Search for the cell housing the specified text and yield its [X, Y] center coordinate. 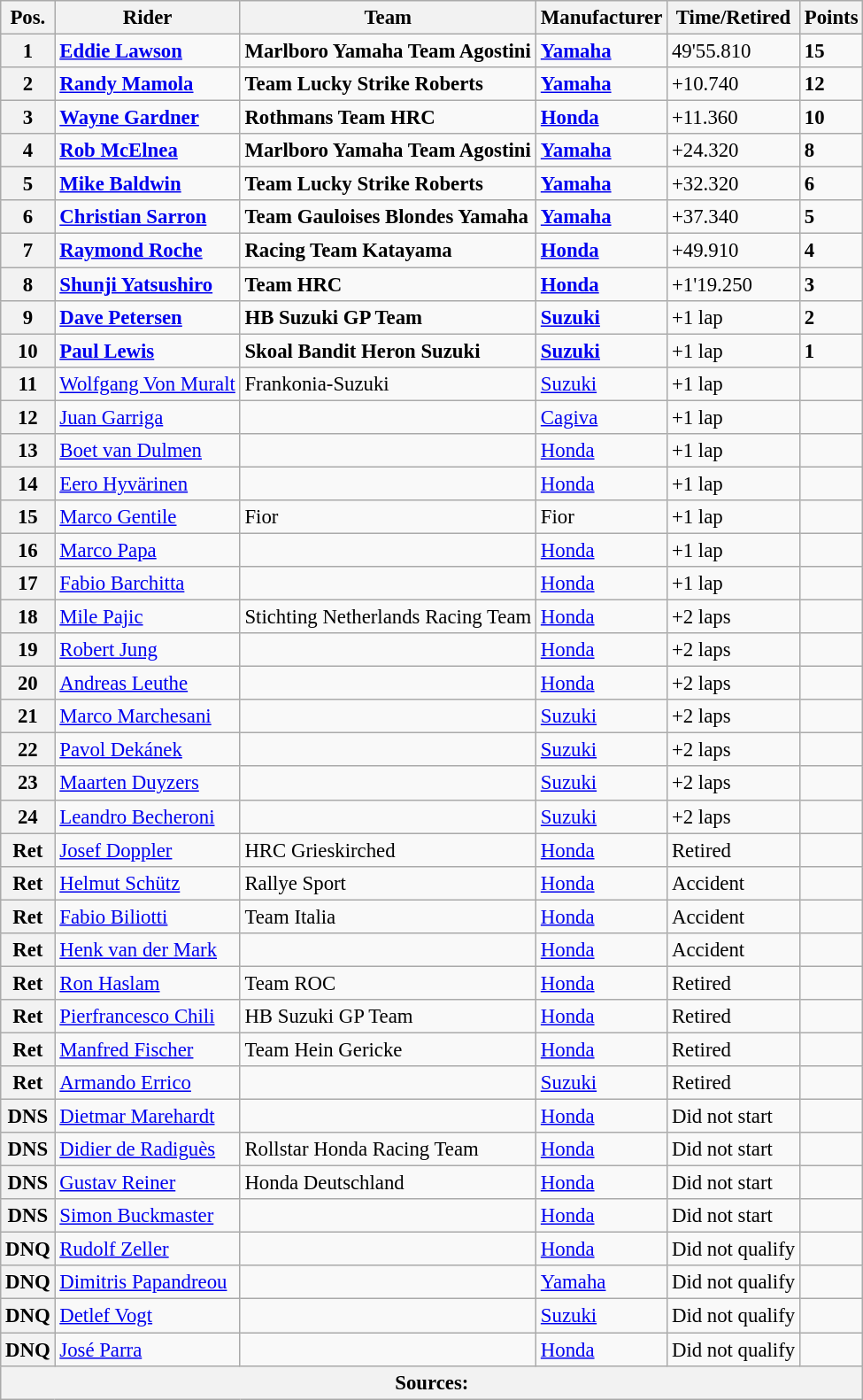
+32.320 [734, 184]
Dimitris Papandreou [147, 1283]
Dietmar Marehardt [147, 1117]
Ron Haslam [147, 983]
Team HRC [388, 284]
Christian Sarron [147, 217]
Maarten Duyzers [147, 784]
+37.340 [734, 217]
Paul Lewis [147, 351]
Honda Deutschland [388, 1183]
Raymond Roche [147, 251]
+10.740 [734, 84]
Eddie Lawson [147, 51]
Wayne Gardner [147, 118]
Time/Retired [734, 18]
22 [28, 750]
Team [388, 18]
Rider [147, 18]
19 [28, 650]
Henk van der Mark [147, 950]
Pierfrancesco Chili [147, 1017]
Rob McElnea [147, 151]
Eero Hyvärinen [147, 483]
Manufacturer [602, 18]
18 [28, 617]
+49.910 [734, 251]
Juan Garriga [147, 417]
Andreas Leuthe [147, 684]
Shunji Yatsushiro [147, 284]
Sources: [432, 1382]
Detlef Vogt [147, 1316]
24 [28, 816]
+24.320 [734, 151]
Marco Gentile [147, 517]
Robert Jung [147, 650]
Randy Mamola [147, 84]
Fabio Biliotti [147, 917]
9 [28, 317]
Dave Petersen [147, 317]
Josef Doppler [147, 850]
49'55.810 [734, 51]
Team Gauloises Blondes Yamaha [388, 217]
11 [28, 383]
Rudolf Zeller [147, 1249]
7 [28, 251]
Cagiva [602, 417]
Team ROC [388, 983]
Stichting Netherlands Racing Team [388, 617]
HRC Grieskirched [388, 850]
Leandro Becheroni [147, 816]
Boet van Dulmen [147, 451]
Rallye Sport [388, 883]
Simon Buckmaster [147, 1216]
13 [28, 451]
Helmut Schütz [147, 883]
Skoal Bandit Heron Suzuki [388, 351]
Marco Marchesani [147, 716]
Team Italia [388, 917]
José Parra [147, 1350]
Wolfgang Von Muralt [147, 383]
+1'19.250 [734, 284]
Gustav Reiner [147, 1183]
Manfred Fischer [147, 1049]
Racing Team Katayama [388, 251]
14 [28, 483]
17 [28, 584]
Armando Errico [147, 1083]
20 [28, 684]
Mike Baldwin [147, 184]
Fabio Barchitta [147, 584]
Points [830, 18]
Pavol Dekánek [147, 750]
Frankonia-Suzuki [388, 383]
Marco Papa [147, 550]
+11.360 [734, 118]
16 [28, 550]
Rothmans Team HRC [388, 118]
23 [28, 784]
Didier de Radiguès [147, 1149]
Pos. [28, 18]
Team Hein Gericke [388, 1049]
Mile Pajic [147, 617]
21 [28, 716]
Rollstar Honda Racing Team [388, 1149]
